Locate the cell with the specified text and output its (X, Y) center coordinate. 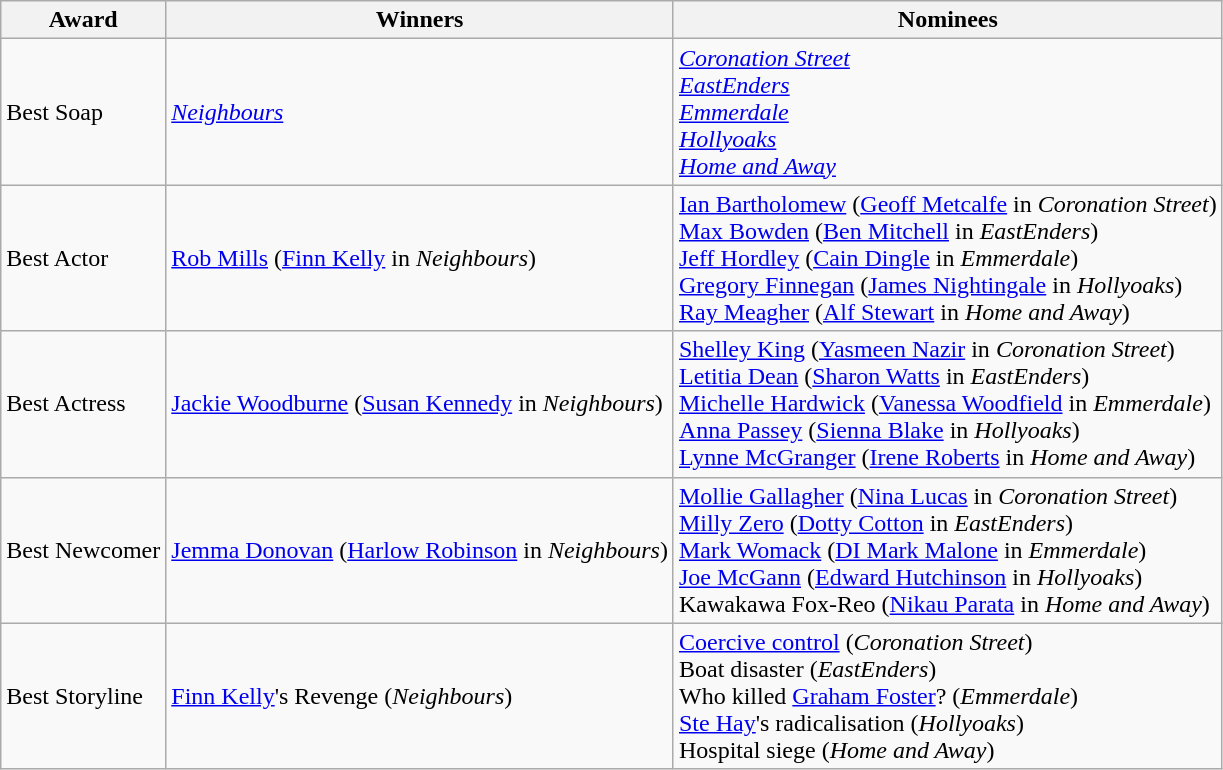
Rob Mills (Finn Kelly in Neighbours) (420, 258)
Best Soap (84, 112)
Best Storyline (84, 696)
Coronation Street EastEnders Emmerdale Hollyoaks Home and Away (948, 112)
Best Actor (84, 258)
Winners (420, 20)
Best Newcomer (84, 550)
Finn Kelly's Revenge (Neighbours) (420, 696)
Award (84, 20)
Neighbours (420, 112)
Jackie Woodburne (Susan Kennedy in Neighbours) (420, 404)
Best Actress (84, 404)
Nominees (948, 20)
Jemma Donovan (Harlow Robinson in Neighbours) (420, 550)
